Return (x, y) of the center of cell containing provided text 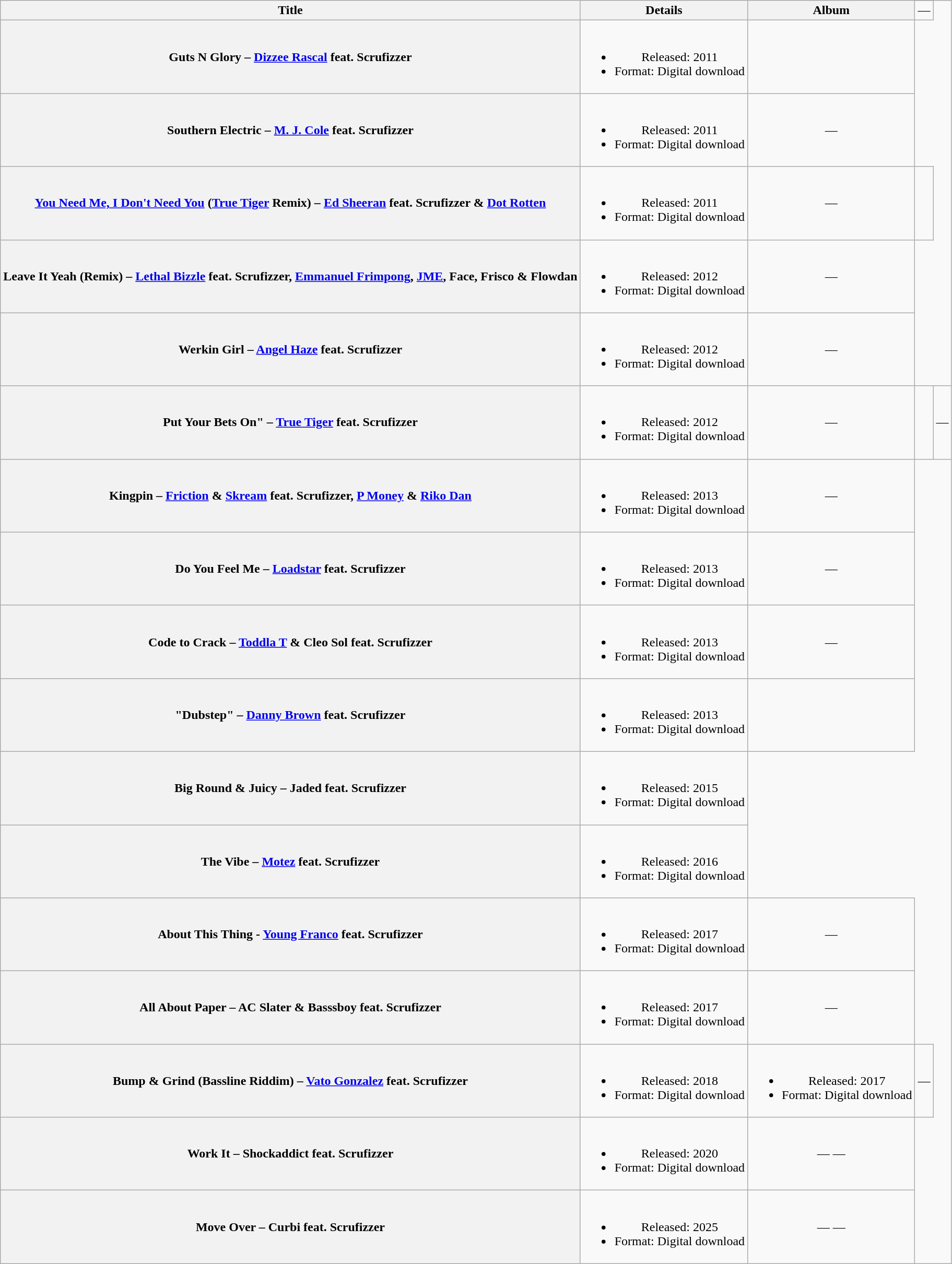
Released: 2018Format: Digital download (664, 1081)
Released: 2025Format: Digital download (664, 1227)
Do You Feel Me – Loadstar feat. Scrufizzer (290, 569)
Released: 2020Format: Digital download (664, 1154)
You Need Me, I Don't Need You (True Tiger Remix) – Ed Sheeran feat. Scrufizzer & Dot Rotten (290, 203)
Southern Electric – M. J. Cole feat. Scrufizzer (290, 130)
All About Paper – AC Slater & Basssboy feat. Scrufizzer (290, 1008)
Code to Crack – Toddla T & Cleo Sol feat. Scrufizzer (290, 642)
Album (831, 10)
Put Your Bets On" – True Tiger feat. Scrufizzer (290, 422)
Work It – Shockaddict feat. Scrufizzer (290, 1154)
The Vibe – Motez feat. Scrufizzer (290, 861)
Big Round & Juicy – Jaded feat. Scrufizzer (290, 788)
About This Thing - Young Franco feat. Scrufizzer (290, 935)
Kingpin – Friction & Skream feat. Scrufizzer, P Money & Riko Dan (290, 495)
Leave It Yeah (Remix) – Lethal Bizzle feat. Scrufizzer, Emmanuel Frimpong, JME, Face, Frisco & Flowdan (290, 276)
Released: 2016Format: Digital download (664, 861)
Werkin Girl – Angel Haze feat. Scrufizzer (290, 349)
Details (664, 10)
Bump & Grind (Bassline Riddim) – Vato Gonzalez feat. Scrufizzer (290, 1081)
Move Over – Curbi feat. Scrufizzer (290, 1227)
"Dubstep" – Danny Brown feat. Scrufizzer (290, 715)
Guts N Glory – Dizzee Rascal feat. Scrufizzer (290, 57)
Released: 2015Format: Digital download (664, 788)
Title (290, 10)
